Locate the cell with the specified text and output its [X, Y] center coordinate. 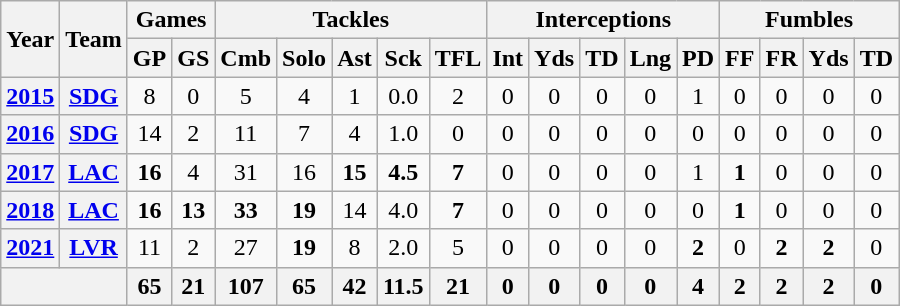
2018 [30, 210]
33 [246, 210]
GP [149, 58]
Int [508, 58]
2017 [30, 172]
FR [782, 58]
LVR [94, 248]
107 [246, 286]
Tackles [351, 20]
FF [740, 58]
15 [355, 172]
1.0 [403, 134]
4.5 [403, 172]
TFL [458, 58]
Games [170, 20]
11.5 [403, 286]
Sck [403, 58]
27 [246, 248]
2021 [30, 248]
0.0 [403, 96]
Team [94, 39]
2016 [30, 134]
42 [355, 286]
4.0 [403, 210]
Cmb [246, 58]
31 [246, 172]
GS [194, 58]
2.0 [403, 248]
Fumbles [810, 20]
Ast [355, 58]
2015 [30, 96]
Lng [650, 58]
PD [698, 58]
Interceptions [604, 20]
Solo [304, 58]
13 [194, 210]
Year [30, 39]
